Capture the cell that displays the provided text and extract its [x, y] central coordinate. 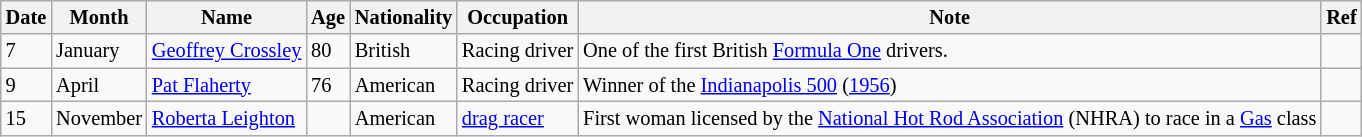
7 [26, 51]
One of the first British Formula One drivers. [950, 51]
80 [328, 51]
Ref [1341, 17]
January [99, 51]
Pat Flaherty [226, 85]
Month [99, 17]
Winner of the Indianapolis 500 (1956) [950, 85]
April [99, 85]
Name [226, 17]
Age [328, 17]
Roberta Leighton [226, 118]
Geoffrey Crossley [226, 51]
76 [328, 85]
9 [26, 85]
British [404, 51]
First woman licensed by the National Hot Rod Association (NHRA) to race in a Gas class [950, 118]
Note [950, 17]
Occupation [518, 17]
Date [26, 17]
drag racer [518, 118]
November [99, 118]
Nationality [404, 17]
15 [26, 118]
